Extract the (X, Y) coordinate from the center of the cell holding the provided text.  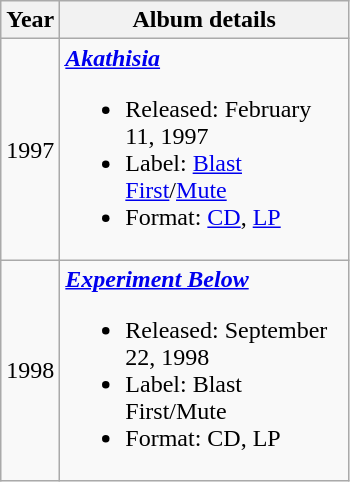
Experiment BelowReleased: September 22, 1998Label: Blast First/MuteFormat: CD, LP (204, 370)
1997 (30, 150)
Album details (204, 20)
Year (30, 20)
1998 (30, 370)
AkathisiaReleased: February 11, 1997Label: Blast First/MuteFormat: CD, LP (204, 150)
